Extract the [X, Y] coordinate from the center of the cell holding the provided text.  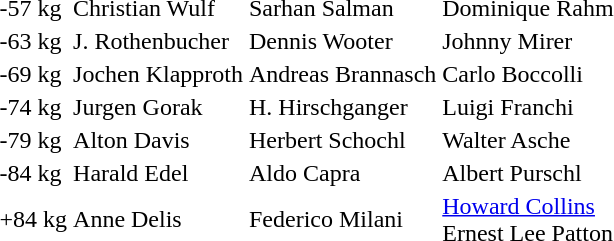
J. Rothenbucher [158, 41]
Jurgen Gorak [158, 107]
Harald Edel [158, 173]
Aldo Capra [343, 173]
Jochen Klapproth [158, 74]
Andreas Brannasch [343, 74]
Herbert Schochl [343, 140]
Dennis Wooter [343, 41]
H. Hirschganger [343, 107]
Alton Davis [158, 140]
